Identify which cell holds the provided text, then report its (X, Y) central coordinate. 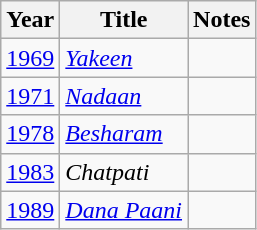
Besharam (124, 134)
Yakeen (124, 58)
Title (124, 20)
Year (30, 20)
1969 (30, 58)
1978 (30, 134)
Notes (222, 20)
1989 (30, 210)
1983 (30, 172)
Nadaan (124, 96)
Chatpati (124, 172)
Dana Paani (124, 210)
1971 (30, 96)
